Output the (X, Y) coordinate of the center of the cell containing the given text.  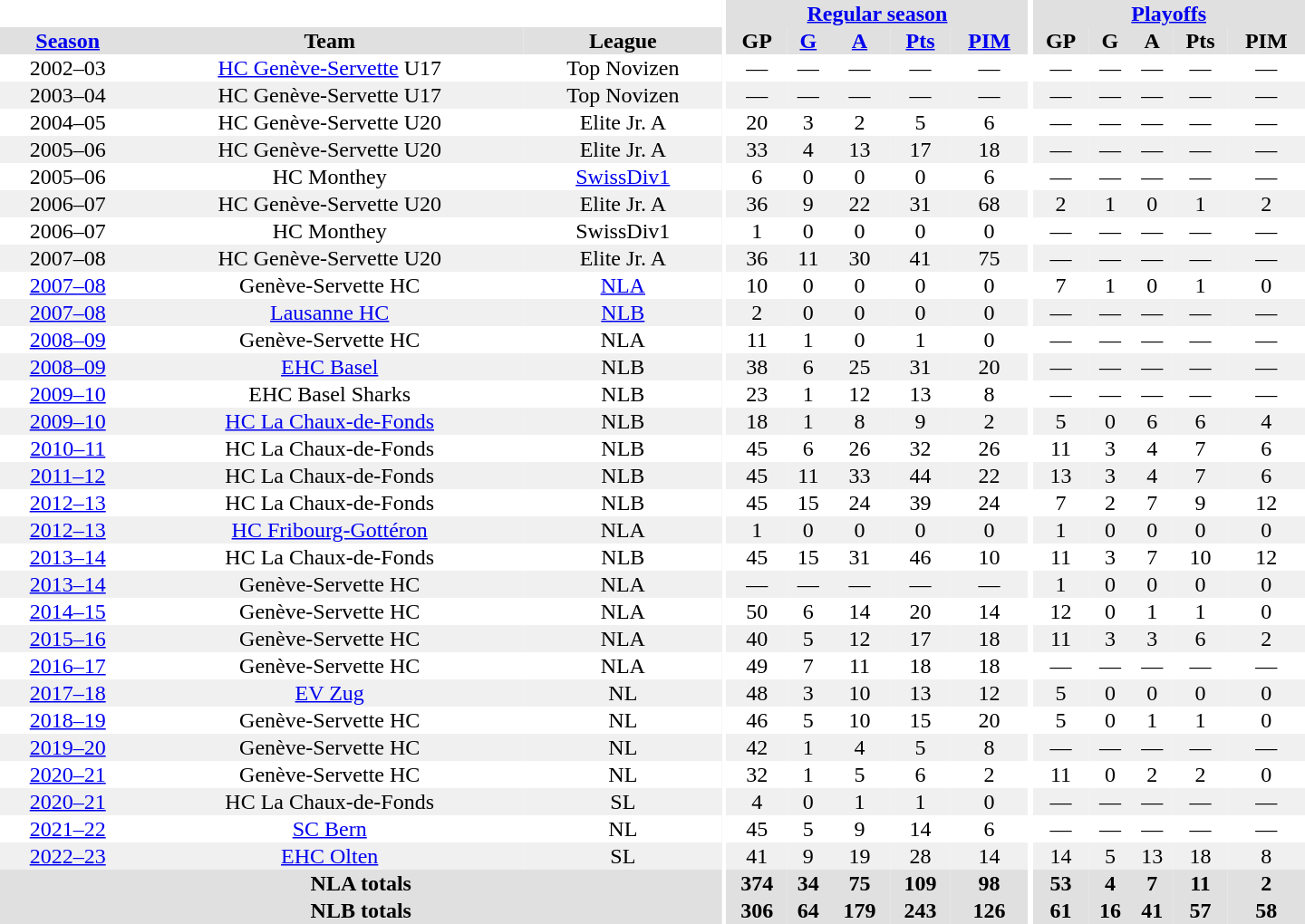
EV Zug (330, 693)
2022–23 (67, 856)
2002–03 (67, 68)
2017–18 (67, 693)
98 (990, 883)
Playoffs (1169, 14)
EHC Basel Sharks (330, 394)
50 (758, 611)
179 (859, 910)
2003–04 (67, 95)
48 (758, 693)
306 (758, 910)
Lausanne HC (330, 313)
NLA totals (361, 883)
Team (330, 41)
68 (990, 204)
64 (808, 910)
2016–17 (67, 666)
2014–15 (67, 611)
42 (758, 747)
23 (758, 394)
109 (921, 883)
SC Bern (330, 829)
53 (1060, 883)
2018–19 (67, 720)
EHC Basel (330, 367)
58 (1267, 910)
League (623, 41)
25 (859, 367)
34 (808, 883)
2010–11 (67, 448)
30 (859, 258)
243 (921, 910)
2015–16 (67, 639)
126 (990, 910)
38 (758, 367)
Season (67, 41)
16 (1110, 910)
EHC Olten (330, 856)
49 (758, 666)
2011–12 (67, 476)
19 (859, 856)
2004–05 (67, 122)
44 (921, 476)
2021–22 (67, 829)
374 (758, 883)
57 (1200, 910)
28 (921, 856)
39 (921, 503)
NLB totals (361, 910)
40 (758, 639)
61 (1060, 910)
HC Fribourg-Gottéron (330, 530)
Regular season (877, 14)
2019–20 (67, 747)
